Detect which cell encompasses the target text, then output its [X, Y] center coordinate. 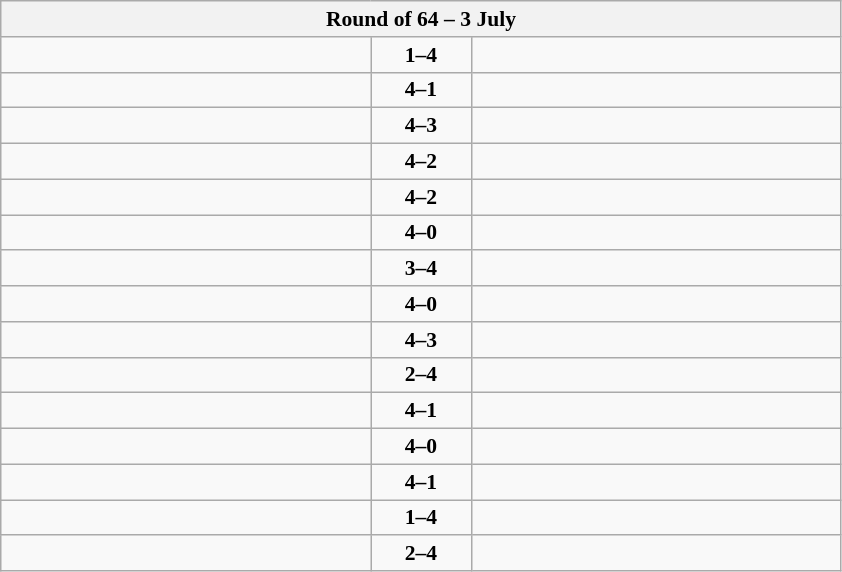
Round of 64 – 3 July [421, 19]
3–4 [421, 269]
